Return the [X, Y] coordinate for the center point of the cell that contains the specified text.  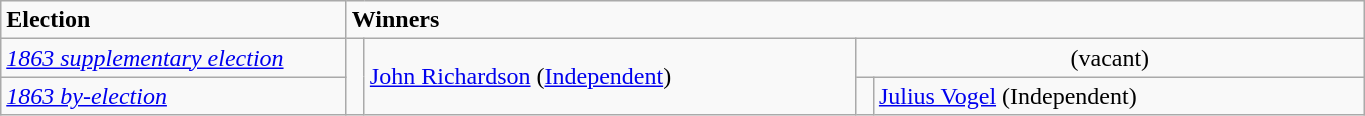
Julius Vogel (Independent) [1118, 96]
John Richardson (Independent) [610, 77]
Election [174, 20]
1863 by-election [174, 96]
Winners [855, 20]
1863 supplementary election [174, 58]
(vacant) [1110, 58]
